Return the (x, y) coordinate for the center point of the cell that contains the specified text.  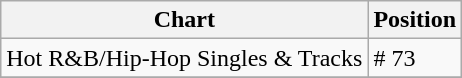
Hot R&B/Hip-Hop Singles & Tracks (184, 58)
# 73 (415, 58)
Position (415, 20)
Chart (184, 20)
